Provide the [x, y] coordinate of the cell's center where the given text is located.  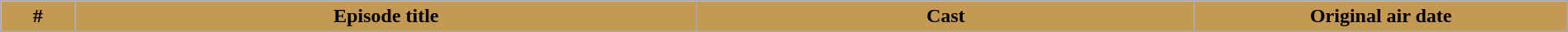
Episode title [386, 16]
# [38, 16]
Cast [946, 16]
Original air date [1381, 16]
